Scan for the cell matching the given text and deliver its (X, Y) coordinate at center. 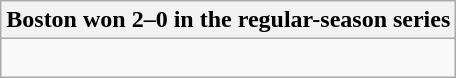
Boston won 2–0 in the regular-season series (228, 20)
